Determine the (x, y) coordinate at the center of the cell enclosing the given text.  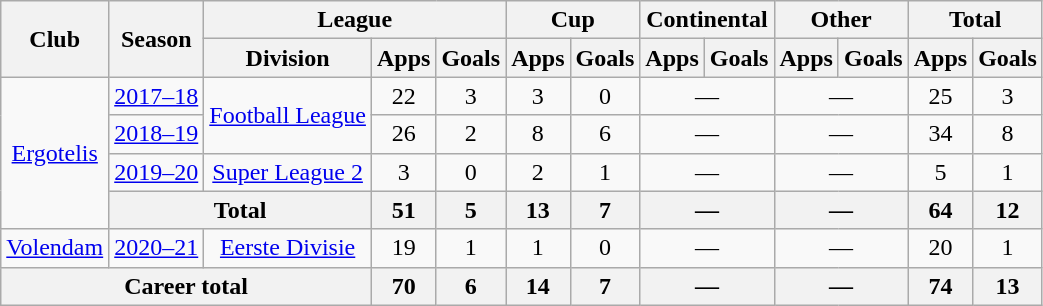
Cup (573, 20)
2020–21 (156, 248)
34 (940, 134)
22 (403, 96)
19 (403, 248)
26 (403, 134)
74 (940, 286)
51 (403, 210)
League (355, 20)
Club (55, 39)
25 (940, 96)
Volendam (55, 248)
Division (288, 58)
Season (156, 39)
Ergotelis (55, 153)
Career total (186, 286)
20 (940, 248)
Football League (288, 115)
Super League 2 (288, 172)
14 (538, 286)
2019–20 (156, 172)
Other (841, 20)
70 (403, 286)
Eerste Divisie (288, 248)
2018–19 (156, 134)
64 (940, 210)
2017–18 (156, 96)
12 (1008, 210)
Continental (707, 20)
